Locate the cell with the specified text and output its [x, y] center coordinate. 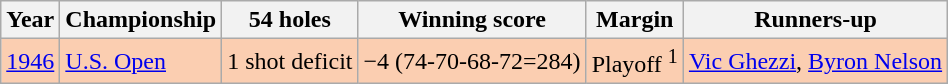
54 holes [290, 20]
Playoff 1 [634, 62]
Runners-up [815, 20]
Margin [634, 20]
1946 [30, 62]
Vic Ghezzi, Byron Nelson [815, 62]
U.S. Open [141, 62]
Championship [141, 20]
Winning score [472, 20]
1 shot deficit [290, 62]
Year [30, 20]
−4 (74-70-68-72=284) [472, 62]
